Pinpoint the cell where the given text exists, returning its [X, Y] midpoint coordinate. 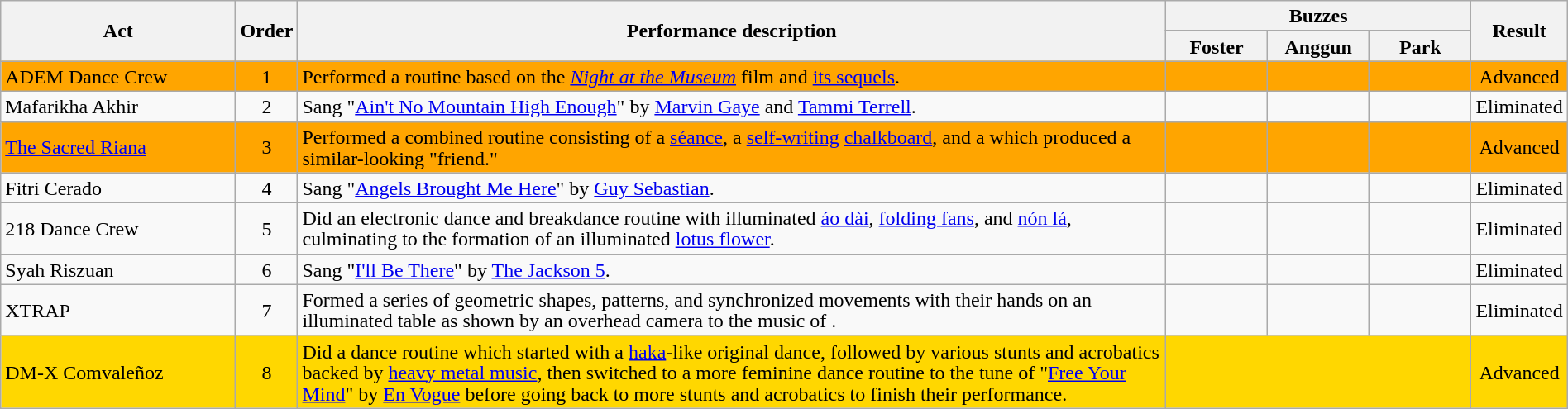
Sang "Ain't No Mountain High Enough" by Marvin Gaye and Tammi Terrell. [732, 106]
Anggun [1318, 46]
Foster [1216, 46]
Performance description [732, 31]
2 [266, 106]
Syah Riszuan [118, 269]
DM-X Comvaleñoz [118, 372]
3 [266, 147]
Order [266, 31]
Result [1519, 31]
XTRAP [118, 310]
8 [266, 372]
The Sacred Riana [118, 147]
1 [266, 76]
6 [266, 269]
218 Dance Crew [118, 229]
7 [266, 310]
Sang "Angels Brought Me Here" by Guy Sebastian. [732, 188]
Mafarikha Akhir [118, 106]
Performed a routine based on the Night at the Museum film and its sequels. [732, 76]
Buzzes [1318, 17]
4 [266, 188]
5 [266, 229]
ADEM Dance Crew [118, 76]
Sang "I'll Be There" by The Jackson 5. [732, 269]
Park [1421, 46]
Fitri Cerado [118, 188]
Performed a combined routine consisting of a séance, a self-writing chalkboard, and a which produced a similar-looking "friend." [732, 147]
Act [118, 31]
